Search for the cell housing the specified text and yield its [X, Y] center coordinate. 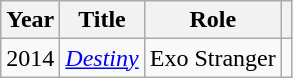
Title [102, 20]
Role [212, 20]
Destiny [102, 58]
2014 [30, 58]
Year [30, 20]
Exo Stranger [212, 58]
